Determine the [x, y] coordinate at the center of the cell enclosing the given text.  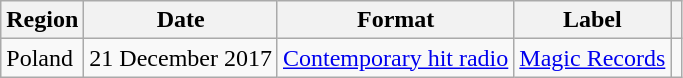
Date [181, 20]
Label [592, 20]
Format [395, 20]
Magic Records [592, 58]
Poland [42, 58]
Region [42, 20]
Contemporary hit radio [395, 58]
21 December 2017 [181, 58]
